Pinpoint the cell where the given text exists, returning its [x, y] midpoint coordinate. 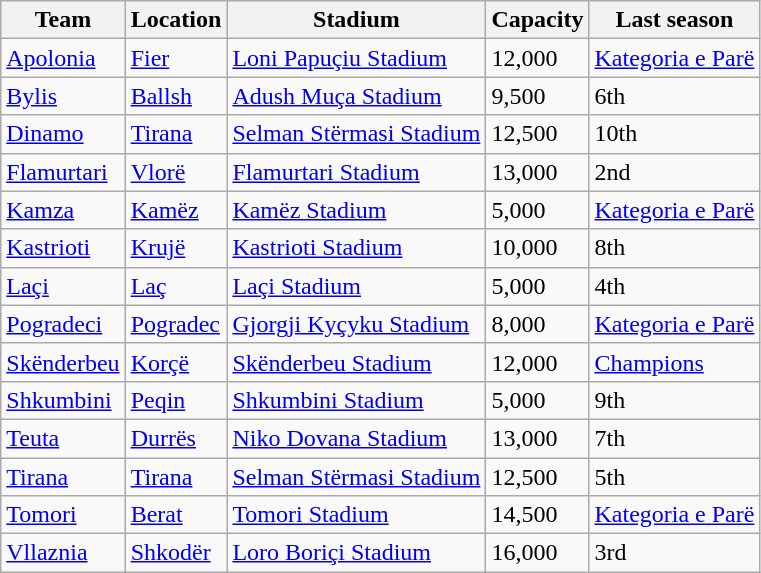
Niko Dovana Stadium [356, 438]
9th [674, 400]
Shkumbini [63, 400]
Location [176, 20]
Team [63, 20]
2nd [674, 172]
Kamëz [176, 210]
Flamurtari [63, 172]
Loro Boriçi Stadium [356, 553]
Dinamo [63, 134]
Ballsh [176, 96]
Shkumbini Stadium [356, 400]
Vllaznia [63, 553]
4th [674, 286]
Laç [176, 286]
Last season [674, 20]
Flamurtari Stadium [356, 172]
Tomori [63, 515]
14,500 [538, 515]
Krujë [176, 248]
Kamza [63, 210]
Apolonia [63, 58]
16,000 [538, 553]
Teuta [63, 438]
Laçi Stadium [356, 286]
Kastrioti [63, 248]
Fier [176, 58]
6th [674, 96]
Loni Papuçiu Stadium [356, 58]
Bylis [63, 96]
Adush Muça Stadium [356, 96]
Peqin [176, 400]
Champions [674, 362]
Kamëz Stadium [356, 210]
Skënderbeu [63, 362]
9,500 [538, 96]
Capacity [538, 20]
7th [674, 438]
Berat [176, 515]
Stadium [356, 20]
Skënderbeu Stadium [356, 362]
Shkodër [176, 553]
Pogradeci [63, 324]
3rd [674, 553]
Pogradec [176, 324]
Korçë [176, 362]
5th [674, 477]
10,000 [538, 248]
Gjorgji Kyçyku Stadium [356, 324]
8,000 [538, 324]
Vlorë [176, 172]
Kastrioti Stadium [356, 248]
Laçi [63, 286]
8th [674, 248]
Durrës [176, 438]
Tomori Stadium [356, 515]
10th [674, 134]
